Detect which cell encompasses the target text, then output its (X, Y) center coordinate. 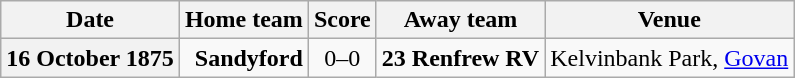
Date (90, 20)
Venue (670, 20)
Sandyford (244, 58)
0–0 (342, 58)
Kelvinbank Park, Govan (670, 58)
Away team (460, 20)
Score (342, 20)
23 Renfrew RV (460, 58)
16 October 1875 (90, 58)
Home team (244, 20)
